Find where the given text appears and provide that cell's center as (X, Y) coordinate. 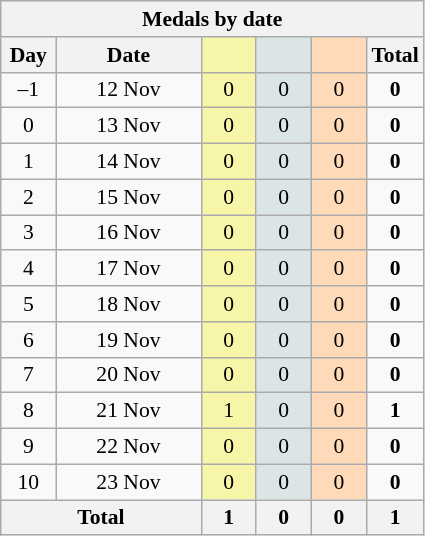
12 Nov (128, 90)
22 Nov (128, 447)
5 (28, 304)
18 Nov (128, 304)
3 (28, 233)
13 Nov (128, 126)
Day (28, 55)
Date (128, 55)
23 Nov (128, 482)
20 Nov (128, 375)
Medals by date (212, 19)
7 (28, 375)
6 (28, 340)
21 Nov (128, 411)
10 (28, 482)
14 Nov (128, 162)
19 Nov (128, 340)
17 Nov (128, 269)
9 (28, 447)
–1 (28, 90)
15 Nov (128, 197)
2 (28, 197)
16 Nov (128, 233)
4 (28, 269)
8 (28, 411)
